Find where the given text appears and provide that cell's center as [x, y] coordinate. 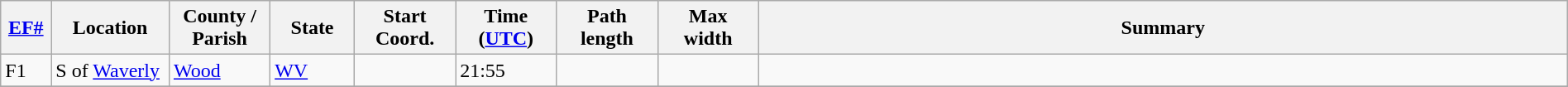
Location [111, 28]
F1 [26, 70]
Start Coord. [404, 28]
21:55 [506, 70]
County / Parish [219, 28]
Summary [1163, 28]
WV [313, 70]
Max width [708, 28]
S of Waverly [111, 70]
EF# [26, 28]
Path length [607, 28]
State [313, 28]
Wood [219, 70]
Time (UTC) [506, 28]
